Pinpoint the cell where the given text exists, returning its (x, y) midpoint coordinate. 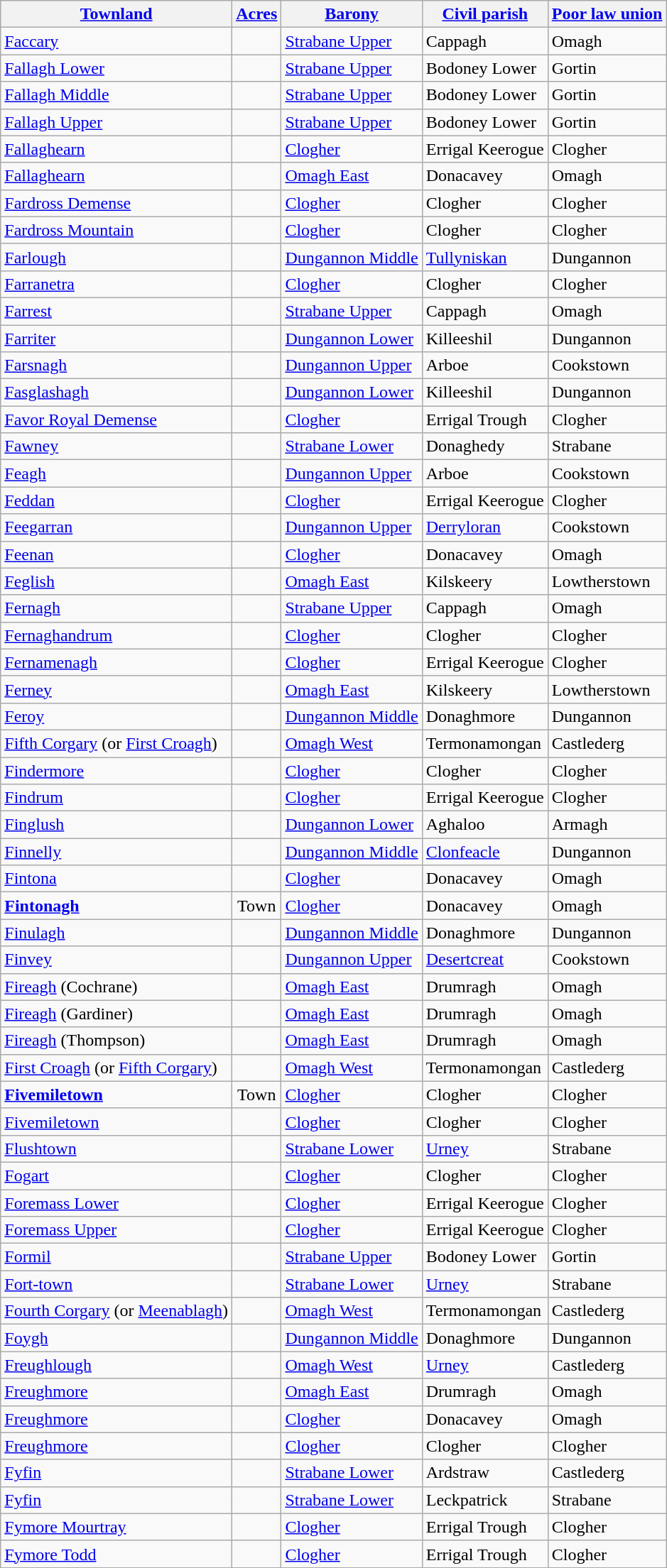
Findermore (116, 770)
Poor law union (607, 14)
Findrum (116, 798)
Civil parish (484, 14)
Fintonagh (116, 906)
Fort-town (116, 1284)
Barony (352, 14)
Leckpatrick (484, 1500)
Fallagh Middle (116, 95)
Finglush (116, 825)
Foygh (116, 1338)
Foremass Upper (116, 1230)
Feenan (116, 554)
Donaghedy (484, 446)
Fallagh Lower (116, 68)
Townland (116, 14)
Fernamenagh (116, 662)
Fymore Mourtray (116, 1527)
Feegarran (116, 527)
Armagh (607, 825)
Fallagh Upper (116, 122)
Farrest (116, 311)
Foremass Lower (116, 1203)
Fasglashagh (116, 393)
Feagh (116, 473)
Clonfeacle (484, 852)
Fifth Corgary (or First Croagh) (116, 743)
Faccary (116, 41)
Fourth Corgary (or Meenablagh) (116, 1311)
Farriter (116, 339)
Ardstraw (484, 1473)
Fawney (116, 446)
Fintona (116, 879)
Feddan (116, 500)
Feroy (116, 716)
Derryloran (484, 527)
Freughlough (116, 1365)
Flushtown (116, 1148)
Tullyniskan (484, 257)
Favor Royal Demense (116, 420)
Finulagh (116, 933)
Finnelly (116, 852)
Farsnagh (116, 366)
Fardross Demense (116, 203)
Fireagh (Thompson) (116, 1041)
Aghaloo (484, 825)
Acres (257, 14)
Fardross Mountain (116, 230)
Desertcreat (484, 960)
First Croagh (or Fifth Corgary) (116, 1068)
Farranetra (116, 284)
Formil (116, 1257)
Finvey (116, 960)
Fymore Todd (116, 1554)
Fernaghandrum (116, 635)
Fireagh (Gardiner) (116, 1014)
Fogart (116, 1175)
Fernagh (116, 608)
Farlough (116, 257)
Fireagh (Cochrane) (116, 987)
Ferney (116, 689)
Feglish (116, 581)
